Search for the cell housing the specified text and yield its [x, y] center coordinate. 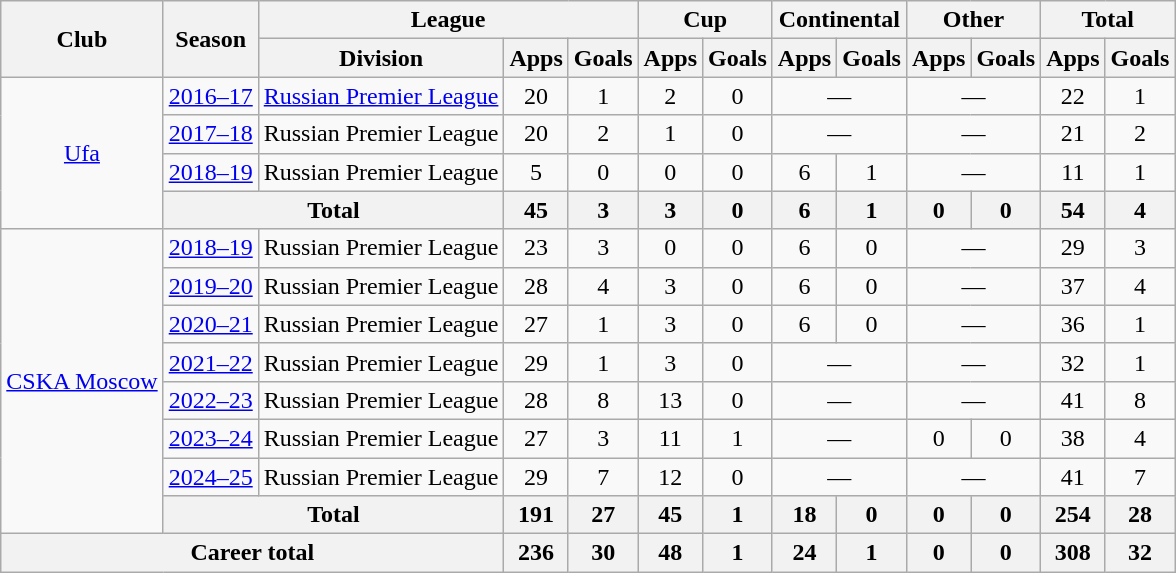
2023–24 [210, 438]
Ufa [82, 153]
191 [536, 515]
2022–23 [210, 400]
Season [210, 39]
2016–17 [210, 96]
2019–20 [210, 286]
38 [1073, 438]
2020–21 [210, 324]
22 [1073, 96]
54 [1073, 210]
2021–22 [210, 362]
Cup [705, 20]
Division [381, 58]
37 [1073, 286]
13 [670, 400]
2024–25 [210, 477]
23 [536, 248]
21 [1073, 134]
League [448, 20]
Career total [252, 553]
CSKA Moscow [82, 381]
254 [1073, 515]
Other [973, 20]
18 [804, 515]
236 [536, 553]
12 [670, 477]
2017–18 [210, 134]
24 [804, 553]
36 [1073, 324]
Continental [839, 20]
5 [536, 172]
48 [670, 553]
Club [82, 39]
308 [1073, 553]
30 [603, 553]
